Detect which cell encompasses the target text, then output its [x, y] center coordinate. 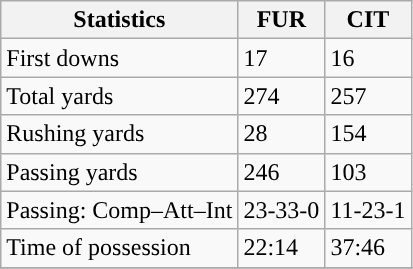
246 [282, 172]
154 [368, 134]
Statistics [120, 20]
Passing: Comp–Att–Int [120, 210]
11-23-1 [368, 210]
First downs [120, 58]
Time of possession [120, 248]
22:14 [282, 248]
103 [368, 172]
23-33-0 [282, 210]
CIT [368, 20]
Rushing yards [120, 134]
274 [282, 96]
Total yards [120, 96]
37:46 [368, 248]
16 [368, 58]
257 [368, 96]
Passing yards [120, 172]
28 [282, 134]
FUR [282, 20]
17 [282, 58]
